Return [x, y] of the center of cell containing provided text 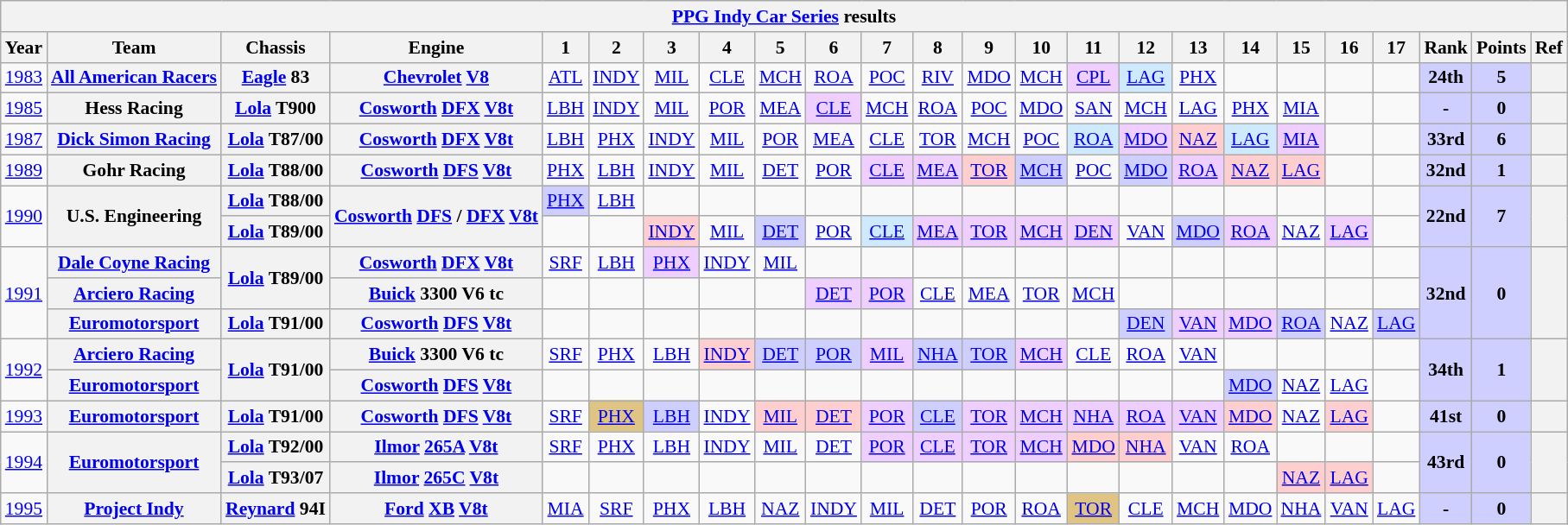
Engine [436, 47]
Eagle 83 [276, 78]
Project Indy [134, 509]
Ref [1549, 47]
22nd [1446, 216]
2 [616, 47]
Ford XB V8t [436, 509]
Lola T900 [276, 109]
Year [24, 47]
Lola T92/00 [276, 447]
33rd [1446, 140]
U.S. Engineering [134, 216]
RIV [937, 78]
Lola T93/07 [276, 478]
Chassis [276, 47]
Hess Racing [134, 109]
13 [1197, 47]
12 [1146, 47]
Ilmor 265A V8t [436, 447]
10 [1042, 47]
43rd [1446, 463]
1985 [24, 109]
24th [1446, 78]
15 [1301, 47]
PPG Indy Car Series results [784, 16]
4 [727, 47]
1995 [24, 509]
Dale Coyne Racing [134, 262]
16 [1349, 47]
41st [1446, 416]
9 [988, 47]
Chevrolet V8 [436, 78]
Points [1501, 47]
1983 [24, 78]
11 [1094, 47]
SAN [1094, 109]
14 [1251, 47]
Lola T87/00 [276, 140]
Ilmor 265C V8t [436, 478]
34th [1446, 370]
1993 [24, 416]
Team [134, 47]
Reynard 94I [276, 509]
1987 [24, 140]
1989 [24, 170]
Cosworth DFS / DFX V8t [436, 216]
ATL [565, 78]
1994 [24, 463]
Rank [1446, 47]
1992 [24, 370]
All American Racers [134, 78]
3 [671, 47]
17 [1396, 47]
1990 [24, 216]
Gohr Racing [134, 170]
CPL [1094, 78]
Dick Simon Racing [134, 140]
8 [937, 47]
1991 [24, 294]
